From the cell containing the given text, extract its center point as [x, y] coordinate. 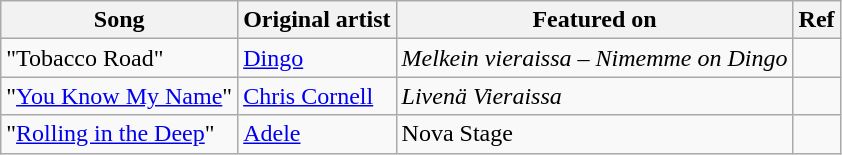
Ref [816, 20]
Dingo [317, 58]
"Rolling in the Deep" [120, 134]
"You Know My Name" [120, 96]
Melkein vieraissa – Nimemme on Dingo [594, 58]
Nova Stage [594, 134]
Adele [317, 134]
Original artist [317, 20]
Song [120, 20]
Featured on [594, 20]
"Tobacco Road" [120, 58]
Livenä Vieraissa [594, 96]
Chris Cornell [317, 96]
